Extract the [x, y] coordinate from the center of the cell holding the provided text.  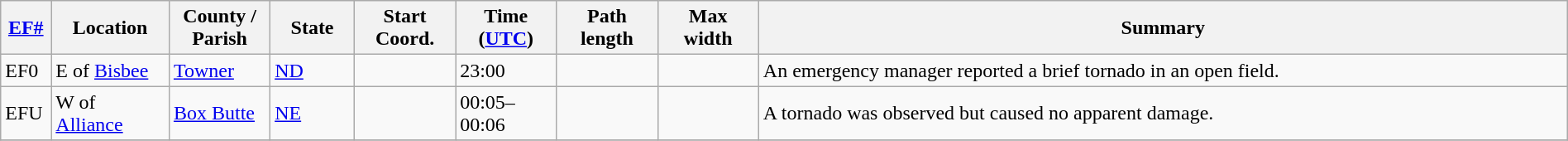
NE [313, 113]
Start Coord. [404, 28]
State [313, 28]
Box Butte [219, 113]
County / Parish [219, 28]
EFU [26, 113]
E of Bisbee [111, 70]
23:00 [506, 70]
ND [313, 70]
Towner [219, 70]
EF# [26, 28]
An emergency manager reported a brief tornado in an open field. [1163, 70]
Max width [708, 28]
00:05–00:06 [506, 113]
EF0 [26, 70]
Path length [607, 28]
Summary [1163, 28]
Time (UTC) [506, 28]
Location [111, 28]
W of Alliance [111, 113]
A tornado was observed but caused no apparent damage. [1163, 113]
